For the text-containing cell, return its midpoint in (X, Y) coordinate format. 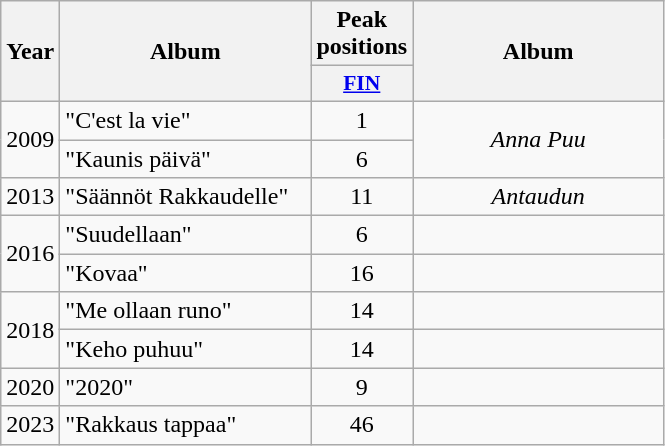
Anna Puu (538, 139)
Peak positions (362, 34)
Antaudun (538, 197)
"Kaunis päivä" (186, 159)
2016 (30, 254)
46 (362, 425)
Year (30, 52)
2009 (30, 139)
"Me ollaan runo" (186, 311)
FIN (362, 84)
2020 (30, 387)
16 (362, 273)
"Suudellaan" (186, 235)
9 (362, 387)
"Säännöt Rakkaudelle" (186, 197)
"Keho puhuu" (186, 349)
11 (362, 197)
"2020" (186, 387)
2023 (30, 425)
2018 (30, 330)
2013 (30, 197)
"Rakkaus tappaa" (186, 425)
"Kovaa" (186, 273)
1 (362, 120)
"C'est la vie" (186, 120)
